Return the (X, Y) coordinate for the center point of the cell that contains the specified text.  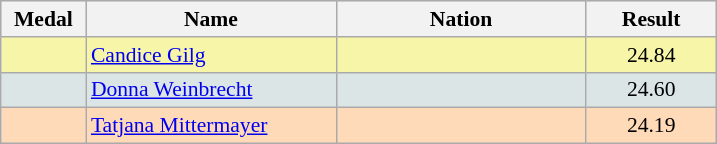
24.19 (651, 126)
Nation (461, 19)
24.60 (651, 90)
Name (211, 19)
24.84 (651, 55)
Result (651, 19)
Candice Gilg (211, 55)
Donna Weinbrecht (211, 90)
Tatjana Mittermayer (211, 126)
Medal (44, 19)
